Capture the cell that displays the provided text and extract its [x, y] central coordinate. 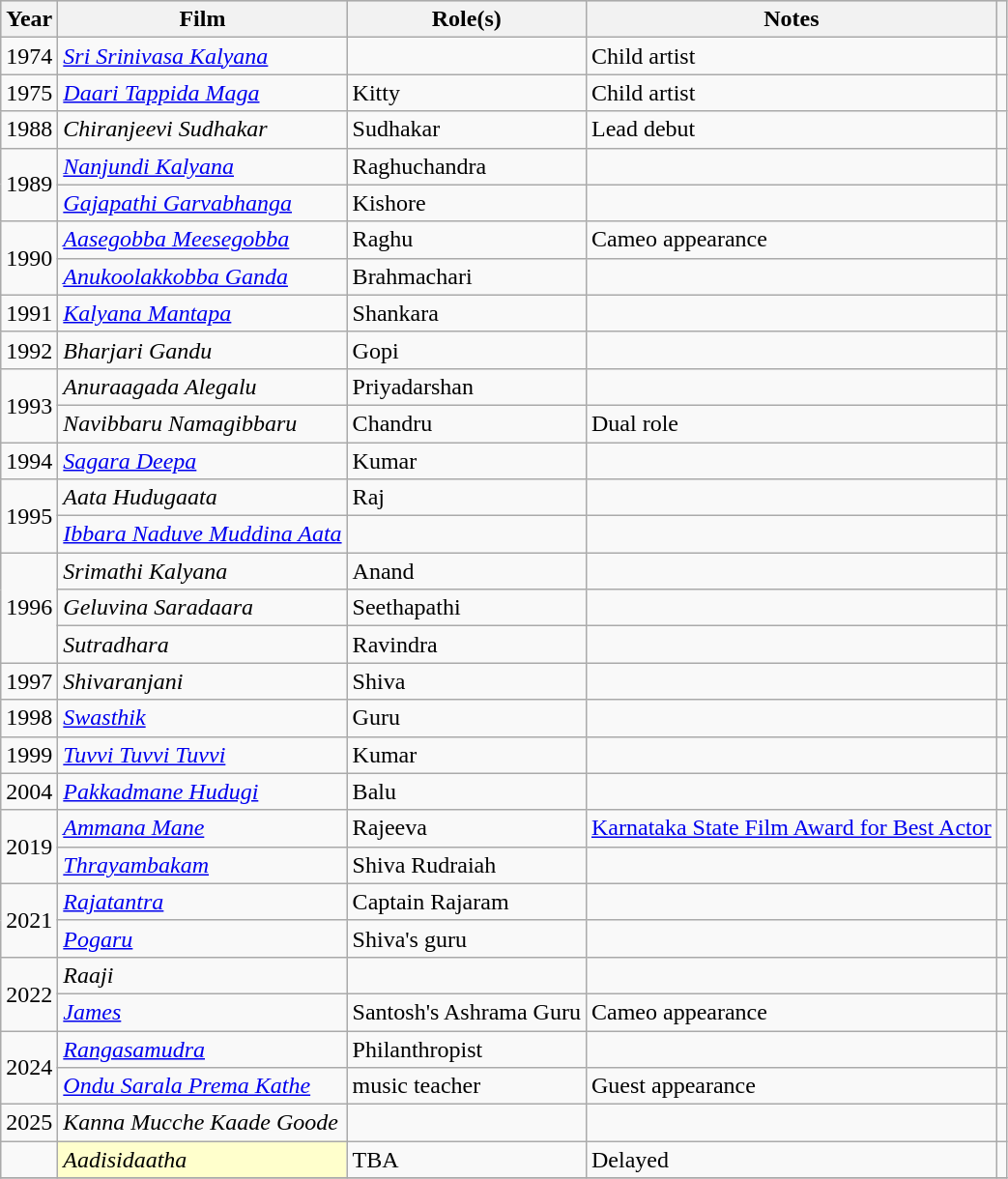
Gajapathi Garvabhanga [203, 203]
Ammana Mane [203, 828]
1999 [29, 755]
Seethapathi [466, 608]
Shiva's guru [466, 938]
Navibbaru Namagibbaru [203, 423]
Shiva Rudraiah [466, 865]
Delayed [791, 1160]
Film [203, 19]
2004 [29, 791]
music teacher [466, 1086]
Shankara [466, 313]
Pogaru [203, 938]
1975 [29, 93]
2022 [29, 993]
Aata Hudugaata [203, 498]
James [203, 1012]
Notes [791, 19]
1989 [29, 185]
Thrayambakam [203, 865]
1992 [29, 350]
Chiranjeevi Sudhakar [203, 129]
Raghuchandra [466, 166]
Chandru [466, 423]
Anand [466, 571]
Ibbara Naduve Muddina Aata [203, 534]
Lead debut [791, 129]
Raj [466, 498]
1998 [29, 718]
Kishore [466, 203]
Ravindra [466, 645]
Balu [466, 791]
2024 [29, 1067]
Ondu Sarala Prema Kathe [203, 1086]
1988 [29, 129]
Kanna Mucche Kaade Goode [203, 1123]
Captain Rajaram [466, 902]
Geluvina Saradaara [203, 608]
Srimathi Kalyana [203, 571]
Dual role [791, 423]
Guest appearance [791, 1086]
2021 [29, 920]
Shiva [466, 681]
Priyadarshan [466, 387]
Rangasamudra [203, 1049]
Anuraagada Alegalu [203, 387]
1995 [29, 516]
Daari Tappida Maga [203, 93]
Aasegobba Meesegobba [203, 240]
Bharjari Gandu [203, 350]
Sutradhara [203, 645]
Guru [466, 718]
1994 [29, 461]
1993 [29, 405]
Sri Srinivasa Kalyana [203, 56]
1991 [29, 313]
Rajeeva [466, 828]
2025 [29, 1123]
Philanthropist [466, 1049]
1997 [29, 681]
Role(s) [466, 19]
TBA [466, 1160]
Swasthik [203, 718]
Anukoolakkobba Ganda [203, 276]
Tuvvi Tuvvi Tuvvi [203, 755]
Kitty [466, 93]
Raghu [466, 240]
Sagara Deepa [203, 461]
Kalyana Mantapa [203, 313]
Rajatantra [203, 902]
2019 [29, 847]
Aadisidaatha [203, 1160]
Gopi [466, 350]
Karnataka State Film Award for Best Actor [791, 828]
Nanjundi Kalyana [203, 166]
Santosh's Ashrama Guru [466, 1012]
Brahmachari [466, 276]
1974 [29, 56]
Pakkadmane Hudugi [203, 791]
Raaji [203, 975]
1996 [29, 608]
1990 [29, 258]
Sudhakar [466, 129]
Shivaranjani [203, 681]
Year [29, 19]
